Provide the [x, y] coordinate of the cell's center where the given text is located.  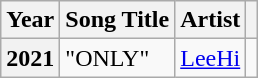
"ONLY" [118, 58]
Year [30, 20]
Artist [210, 20]
2021 [30, 58]
LeeHi [210, 58]
Song Title [118, 20]
